From the cell containing the given text, extract its center point as (x, y) coordinate. 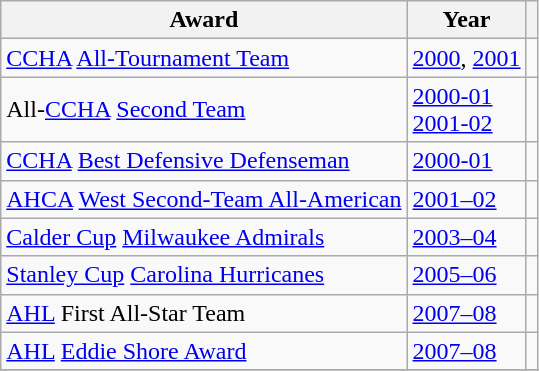
Award (204, 20)
All-CCHA Second Team (204, 110)
AHL First All-Star Team (204, 313)
CCHA All-Tournament Team (204, 58)
2000, 2001 (466, 58)
Stanley Cup Carolina Hurricanes (204, 275)
AHCA West Second-Team All-American (204, 199)
Calder Cup Milwaukee Admirals (204, 237)
AHL Eddie Shore Award (204, 351)
2005–06 (466, 275)
Year (466, 20)
CCHA Best Defensive Defenseman (204, 161)
2001–02 (466, 199)
2000-01 (466, 161)
2003–04 (466, 237)
2000-012001-02 (466, 110)
